Return the (x, y) coordinate for the center point of the cell that contains the specified text.  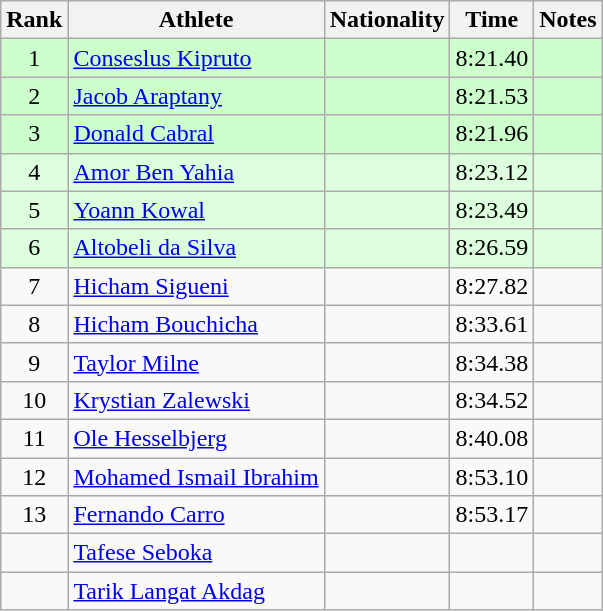
Nationality (387, 20)
2 (34, 96)
Rank (34, 20)
8:26.59 (492, 248)
10 (34, 400)
Hicham Sigueni (196, 286)
Fernando Carro (196, 515)
Taylor Milne (196, 362)
3 (34, 134)
Tafese Seboka (196, 553)
8:34.52 (492, 400)
8:21.40 (492, 58)
8:33.61 (492, 324)
Yoann Kowal (196, 210)
7 (34, 286)
Mohamed Ismail Ibrahim (196, 477)
Ole Hesselbjerg (196, 438)
8:53.17 (492, 515)
Tarik Langat Akdag (196, 591)
Notes (568, 20)
Altobeli da Silva (196, 248)
8:53.10 (492, 477)
Jacob Araptany (196, 96)
8:21.96 (492, 134)
Time (492, 20)
Conseslus Kipruto (196, 58)
Krystian Zalewski (196, 400)
5 (34, 210)
6 (34, 248)
8:27.82 (492, 286)
8:34.38 (492, 362)
8 (34, 324)
8:23.49 (492, 210)
Athlete (196, 20)
1 (34, 58)
Hicham Bouchicha (196, 324)
8:23.12 (492, 172)
Donald Cabral (196, 134)
4 (34, 172)
12 (34, 477)
8:21.53 (492, 96)
Amor Ben Yahia (196, 172)
11 (34, 438)
13 (34, 515)
8:40.08 (492, 438)
9 (34, 362)
